Find where the given text appears and provide that cell's center as (x, y) coordinate. 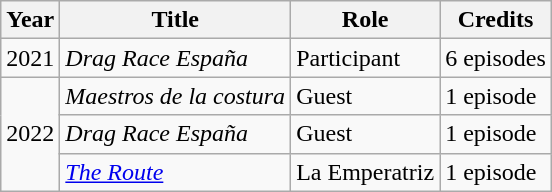
Role (366, 20)
Title (176, 20)
Year (30, 20)
Participant (366, 58)
The Route (176, 172)
Credits (496, 20)
Maestros de la costura (176, 96)
2021 (30, 58)
La Emperatriz (366, 172)
2022 (30, 134)
6 episodes (496, 58)
